Scan for the cell matching the given text and deliver its (x, y) coordinate at center. 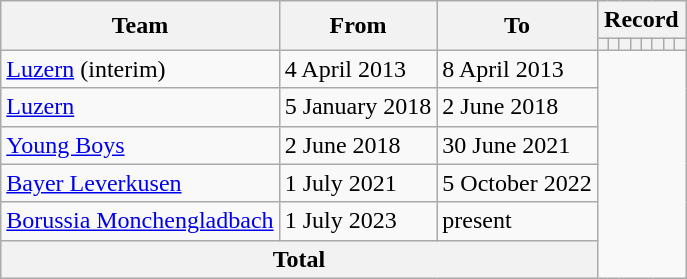
Young Boys (140, 145)
Bayer Leverkusen (140, 183)
8 April 2013 (517, 69)
Luzern (interim) (140, 69)
5 January 2018 (358, 107)
To (517, 26)
Total (299, 259)
5 October 2022 (517, 183)
4 April 2013 (358, 69)
Team (140, 26)
Luzern (140, 107)
present (517, 221)
1 July 2021 (358, 183)
30 June 2021 (517, 145)
Record (641, 20)
From (358, 26)
1 July 2023 (358, 221)
Borussia Monchengladbach (140, 221)
